Extract the [X, Y] coordinate from the center of the cell holding the provided text.  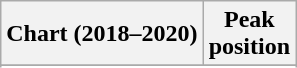
Peakposition [249, 34]
Chart (2018–2020) [102, 34]
